Capture the cell that displays the provided text and extract its (X, Y) central coordinate. 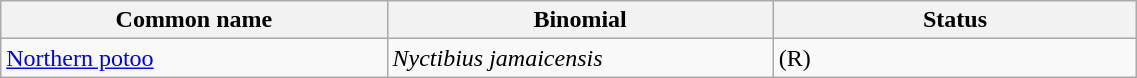
Northern potoo (194, 58)
Binomial (580, 20)
(R) (955, 58)
Nyctibius jamaicensis (580, 58)
Common name (194, 20)
Status (955, 20)
